Search for the cell housing the specified text and yield its [X, Y] center coordinate. 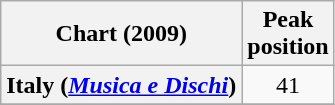
41 [288, 85]
Peakposition [288, 34]
Chart (2009) [122, 34]
Italy (Musica e Dischi) [122, 85]
